Return the [x, y] coordinate for the center point of the cell that contains the specified text.  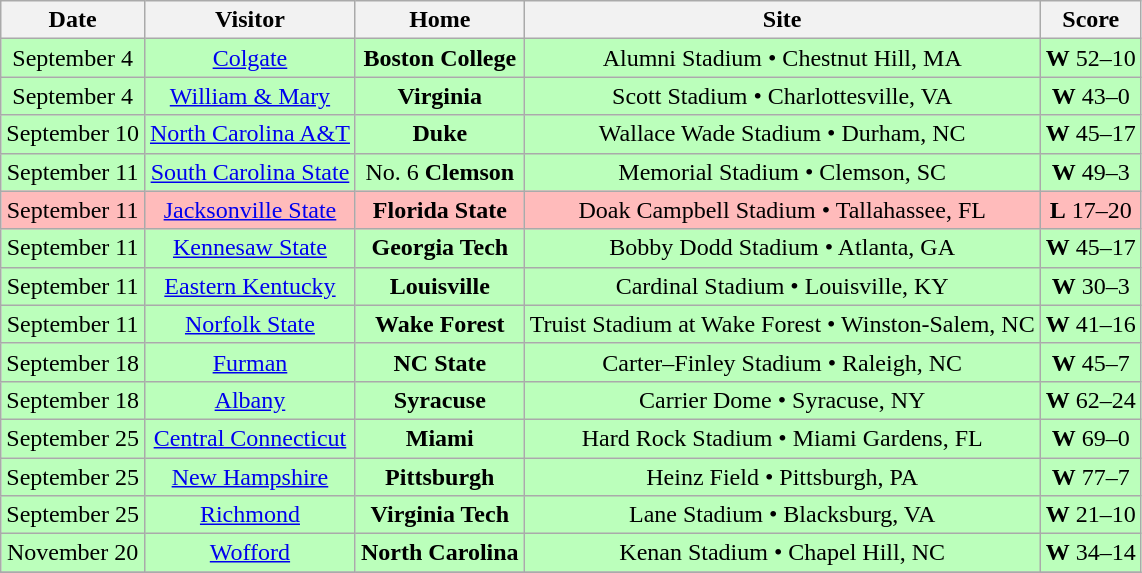
Heinz Field • Pittsburgh, PA [782, 477]
William & Mary [250, 96]
Bobby Dodd Stadium • Atlanta, GA [782, 248]
Wofford [250, 553]
Carrier Dome • Syracuse, NY [782, 400]
Home [440, 20]
W 77–7 [1090, 477]
New Hampshire [250, 477]
Carter–Finley Stadium • Raleigh, NC [782, 362]
Alumni Stadium • Chestnut Hill, MA [782, 58]
W 69–0 [1090, 438]
W 62–24 [1090, 400]
North Carolina A&T [250, 134]
NC State [440, 362]
Hard Rock Stadium • Miami Gardens, FL [782, 438]
Date [73, 20]
Central Connecticut [250, 438]
Pittsburgh [440, 477]
Kennesaw State [250, 248]
W 45–7 [1090, 362]
South Carolina State [250, 172]
Scott Stadium • Charlottesville, VA [782, 96]
W 21–10 [1090, 515]
Boston College [440, 58]
W 43–0 [1090, 96]
Lane Stadium • Blacksburg, VA [782, 515]
Visitor [250, 20]
North Carolina [440, 553]
Wake Forest [440, 324]
Virginia [440, 96]
W 49–3 [1090, 172]
W 30–3 [1090, 286]
Furman [250, 362]
Jacksonville State [250, 210]
Memorial Stadium • Clemson, SC [782, 172]
W 52–10 [1090, 58]
Site [782, 20]
Florida State [440, 210]
Truist Stadium at Wake Forest • Winston-Salem, NC [782, 324]
Doak Campbell Stadium • Tallahassee, FL [782, 210]
Duke [440, 134]
Cardinal Stadium • Louisville, KY [782, 286]
Louisville [440, 286]
Score [1090, 20]
L 17–20 [1090, 210]
Albany [250, 400]
Georgia Tech [440, 248]
Wallace Wade Stadium • Durham, NC [782, 134]
Norfolk State [250, 324]
Richmond [250, 515]
No. 6 Clemson [440, 172]
W 34–14 [1090, 553]
Miami [440, 438]
Syracuse [440, 400]
September 10 [73, 134]
W 41–16 [1090, 324]
Eastern Kentucky [250, 286]
Virginia Tech [440, 515]
Colgate [250, 58]
Kenan Stadium • Chapel Hill, NC [782, 553]
November 20 [73, 553]
